Capture the cell that displays the provided text and extract its [X, Y] central coordinate. 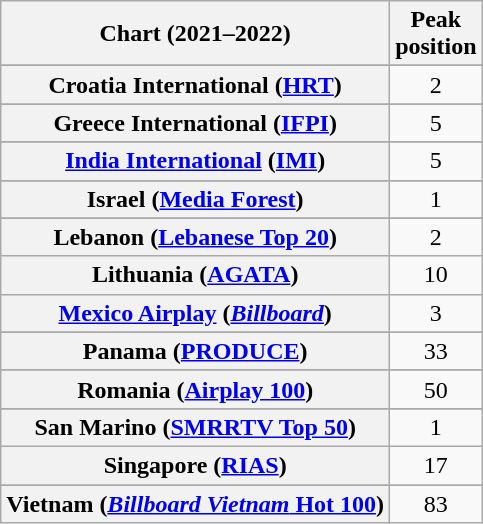
Lebanon (Lebanese Top 20) [196, 237]
33 [436, 351]
San Marino (SMRRTV Top 50) [196, 427]
3 [436, 313]
Vietnam (Billboard Vietnam Hot 100) [196, 503]
Croatia International (HRT) [196, 85]
83 [436, 503]
17 [436, 465]
Mexico Airplay (Billboard) [196, 313]
10 [436, 275]
Singapore (RIAS) [196, 465]
India International (IMI) [196, 161]
Chart (2021–2022) [196, 34]
Greece International (IFPI) [196, 123]
Romania (Airplay 100) [196, 389]
Lithuania (AGATA) [196, 275]
Panama (PRODUCE) [196, 351]
50 [436, 389]
Israel (Media Forest) [196, 199]
Peakposition [436, 34]
